Return (X, Y) of the center of cell containing provided text 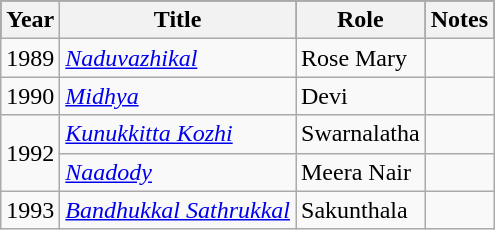
Sakunthala (361, 210)
1989 (30, 58)
Role (361, 20)
Naadody (178, 172)
Midhya (178, 96)
Kunukkitta Kozhi (178, 134)
Title (178, 20)
Year (30, 20)
Bandhukkal Sathrukkal (178, 210)
Swarnalatha (361, 134)
1993 (30, 210)
Rose Mary (361, 58)
1990 (30, 96)
Notes (459, 20)
Meera Nair (361, 172)
Naduvazhikal (178, 58)
1992 (30, 153)
Devi (361, 96)
